Locate the cell with the specified text and output its (X, Y) center coordinate. 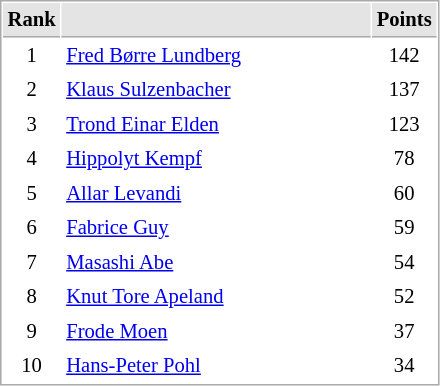
9 (32, 332)
59 (404, 228)
Fabrice Guy (216, 228)
60 (404, 194)
Hans-Peter Pohl (216, 366)
Trond Einar Elden (216, 124)
142 (404, 56)
5 (32, 194)
7 (32, 262)
78 (404, 158)
Frode Moen (216, 332)
34 (404, 366)
Hippolyt Kempf (216, 158)
52 (404, 296)
Points (404, 20)
123 (404, 124)
Masashi Abe (216, 262)
Knut Tore Apeland (216, 296)
Fred Børre Lundberg (216, 56)
1 (32, 56)
3 (32, 124)
4 (32, 158)
137 (404, 90)
10 (32, 366)
37 (404, 332)
Allar Levandi (216, 194)
54 (404, 262)
Rank (32, 20)
8 (32, 296)
6 (32, 228)
2 (32, 90)
Klaus Sulzenbacher (216, 90)
